For the text-containing cell, return its midpoint in (X, Y) coordinate format. 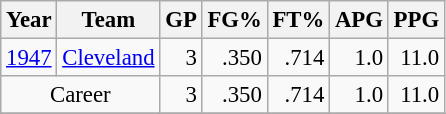
Career (80, 95)
PPG (416, 20)
Cleveland (108, 58)
Year (29, 20)
APG (360, 20)
Team (108, 20)
FG% (234, 20)
FT% (298, 20)
1947 (29, 58)
GP (181, 20)
